Return the [x, y] coordinate for the center point of the cell that contains the specified text.  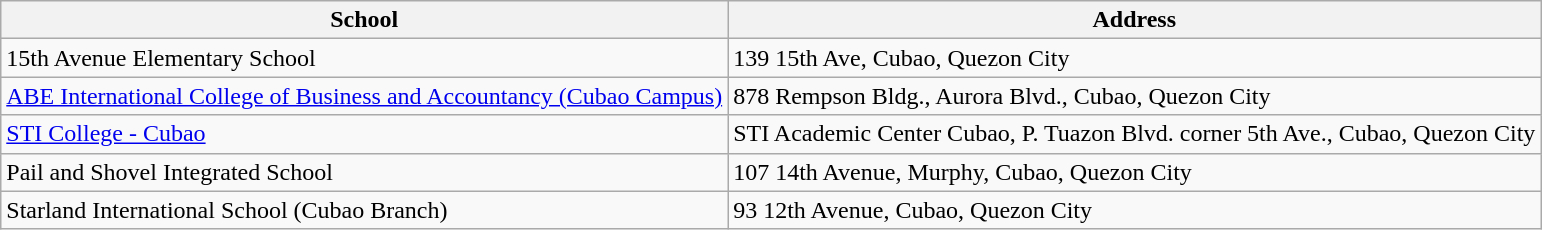
139 15th Ave, Cubao, Quezon City [1134, 58]
878 Rempson Bldg., Aurora Blvd., Cubao, Quezon City [1134, 96]
93 12th Avenue, Cubao, Quezon City [1134, 210]
Starland International School (Cubao Branch) [364, 210]
15th Avenue Elementary School [364, 58]
STI Academic Center Cubao, P. Tuazon Blvd. corner 5th Ave., Cubao, Quezon City [1134, 134]
107 14th Avenue, Murphy, Cubao, Quezon City [1134, 172]
STI College - Cubao [364, 134]
School [364, 20]
Pail and Shovel Integrated School [364, 172]
ABE International College of Business and Accountancy (Cubao Campus) [364, 96]
Address [1134, 20]
